Detect which cell encompasses the target text, then output its [X, Y] center coordinate. 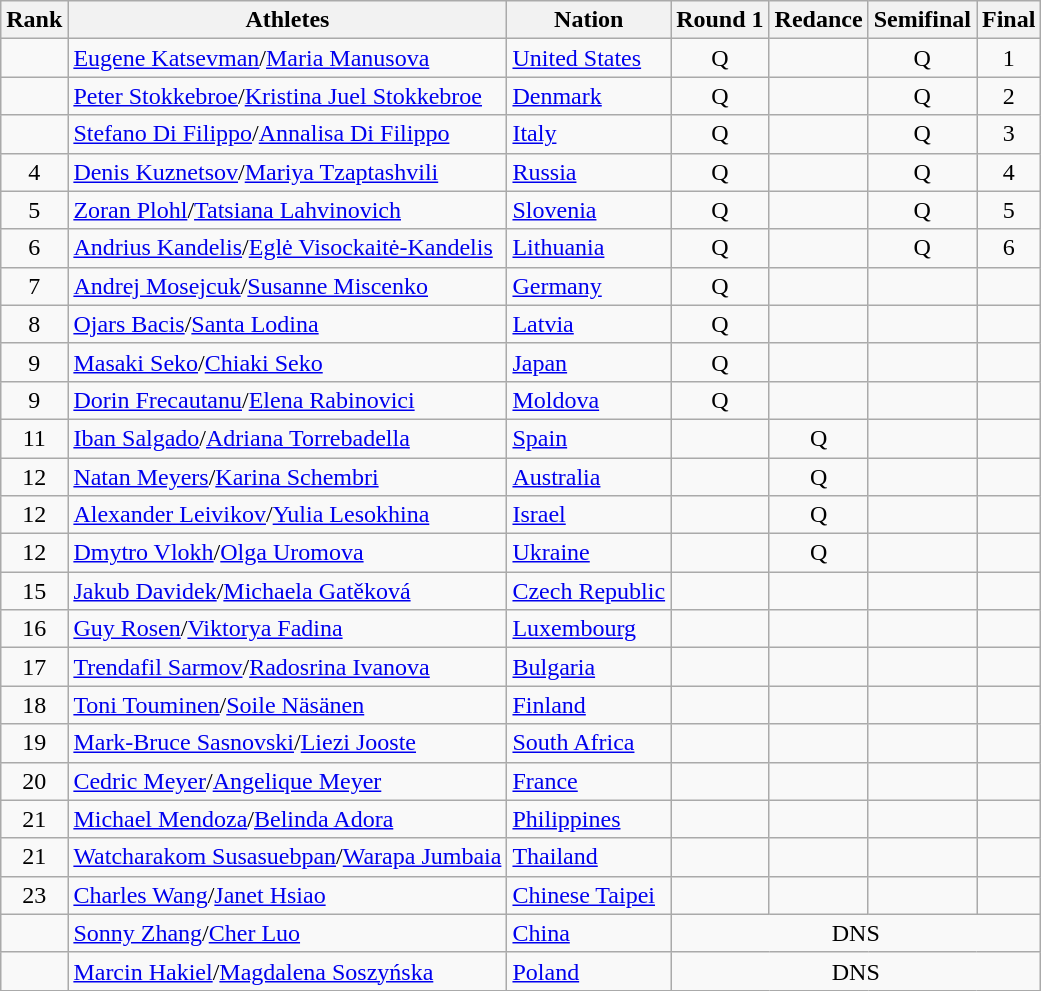
Mark-Bruce Sasnovski/Liezi Jooste [288, 743]
Masaki Seko/Chiaki Seko [288, 362]
Iban Salgado/Adriana Torrebadella [288, 438]
Andrej Mosejcuk/Susanne Miscenko [288, 286]
Russia [589, 172]
Ojars Bacis/Santa Lodina [288, 324]
France [589, 781]
Nation [589, 20]
Peter Stokkebroe/Kristina Juel Stokkebroe [288, 96]
Czech Republic [589, 591]
China [589, 933]
2 [1008, 96]
Slovenia [589, 210]
Australia [589, 477]
Germany [589, 286]
Dmytro Vlokh/Olga Uromova [288, 553]
Jakub Davidek/Michaela Gatěková [288, 591]
Rank [34, 20]
16 [34, 629]
Philippines [589, 819]
Chinese Taipei [589, 895]
Lithuania [589, 248]
Ukraine [589, 553]
Zoran Plohl/Tatsiana Lahvinovich [288, 210]
United States [589, 58]
Finland [589, 705]
Moldova [589, 400]
1 [1008, 58]
Luxembourg [589, 629]
Latvia [589, 324]
Watcharakom Susasuebpan/Warapa Jumbaia [288, 857]
Michael Mendoza/Belinda Adora [288, 819]
Denis Kuznetsov/Mariya Tzaptashvili [288, 172]
Israel [589, 515]
18 [34, 705]
Athletes [288, 20]
Semifinal [922, 20]
17 [34, 667]
South Africa [589, 743]
3 [1008, 134]
Final [1008, 20]
8 [34, 324]
Guy Rosen/Viktorya Fadina [288, 629]
19 [34, 743]
Toni Touminen/Soile Näsänen [288, 705]
Spain [589, 438]
Andrius Kandelis/Eglė Visockaitė-Kandelis [288, 248]
Stefano Di Filippo/Annalisa Di Filippo [288, 134]
Dorin Frecautanu/Elena Rabinovici [288, 400]
15 [34, 591]
Thailand [589, 857]
Japan [589, 362]
Trendafil Sarmov/Radosrina Ivanova [288, 667]
Eugene Katsevman/Maria Manusova [288, 58]
Bulgaria [589, 667]
7 [34, 286]
Marcin Hakiel/Magdalena Soszyńska [288, 971]
11 [34, 438]
Denmark [589, 96]
Poland [589, 971]
Alexander Leivikov/Yulia Lesokhina [288, 515]
Cedric Meyer/Angelique Meyer [288, 781]
Charles Wang/Janet Hsiao [288, 895]
Redance [818, 20]
Natan Meyers/Karina Schembri [288, 477]
Italy [589, 134]
20 [34, 781]
Round 1 [720, 20]
23 [34, 895]
Sonny Zhang/Cher Luo [288, 933]
